Provide the (X, Y) coordinate of the cell's center where the given text is located.  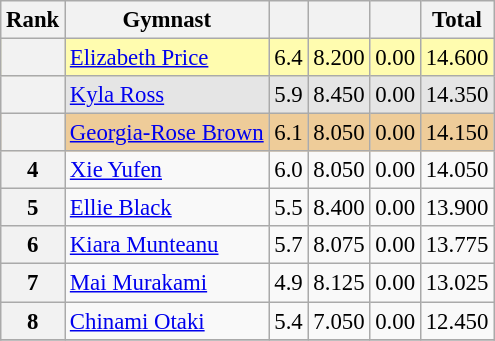
13.025 (456, 283)
8.400 (339, 208)
6.0 (288, 170)
8.200 (339, 58)
5 (33, 208)
6 (33, 245)
Rank (33, 20)
Kiara Munteanu (167, 245)
8.075 (339, 245)
13.775 (456, 245)
12.450 (456, 321)
Gymnast (167, 20)
Total (456, 20)
5.9 (288, 95)
5.4 (288, 321)
7.050 (339, 321)
Georgia-Rose Brown (167, 133)
4.9 (288, 283)
6.1 (288, 133)
Elizabeth Price (167, 58)
Ellie Black (167, 208)
5.7 (288, 245)
5.5 (288, 208)
Chinami Otaki (167, 321)
14.150 (456, 133)
8 (33, 321)
14.350 (456, 95)
Xie Yufen (167, 170)
14.600 (456, 58)
8.450 (339, 95)
7 (33, 283)
6.4 (288, 58)
Mai Murakami (167, 283)
14.050 (456, 170)
4 (33, 170)
Kyla Ross (167, 95)
13.900 (456, 208)
8.125 (339, 283)
